Find where the given text appears and provide that cell's center as [X, Y] coordinate. 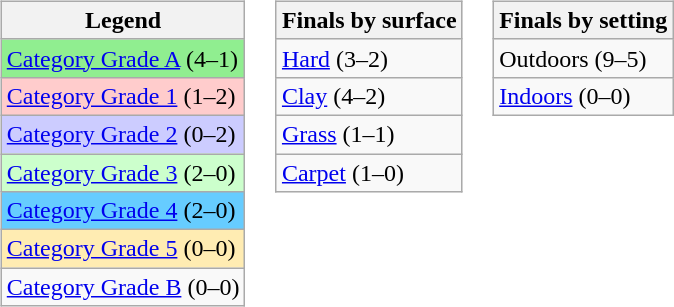
Category Grade 5 (0–0) [123, 249]
Indoors (0–0) [584, 96]
Category Grade A (4–1) [123, 58]
Finals by surface [369, 20]
Category Grade 1 (1–2) [123, 96]
Carpet (1–0) [369, 173]
Category Grade 2 (0–2) [123, 134]
Grass (1–1) [369, 134]
Category Grade 4 (2–0) [123, 211]
Category Grade 3 (2–0) [123, 173]
Outdoors (9–5) [584, 58]
Finals by setting [584, 20]
Category Grade B (0–0) [123, 287]
Legend [123, 20]
Hard (3–2) [369, 58]
Clay (4–2) [369, 96]
